Search for the cell housing the specified text and yield its [x, y] center coordinate. 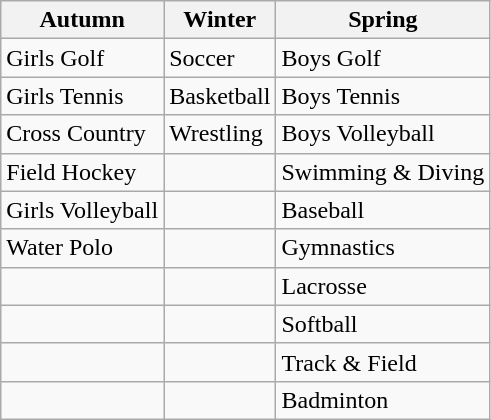
Field Hockey [82, 172]
Baseball [383, 210]
Boys Golf [383, 58]
Boys Volleyball [383, 134]
Wrestling [220, 134]
Spring [383, 20]
Cross Country [82, 134]
Boys Tennis [383, 96]
Basketball [220, 96]
Soccer [220, 58]
Gymnastics [383, 248]
Track & Field [383, 362]
Girls Volleyball [82, 210]
Girls Tennis [82, 96]
Water Polo [82, 248]
Badminton [383, 400]
Swimming & Diving [383, 172]
Softball [383, 324]
Girls Golf [82, 58]
Winter [220, 20]
Lacrosse [383, 286]
Autumn [82, 20]
